Detect which cell encompasses the target text, then output its [X, Y] center coordinate. 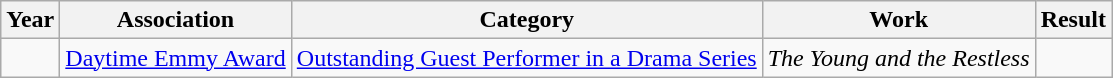
Association [176, 20]
Work [898, 20]
Year [30, 20]
The Young and the Restless [898, 58]
Result [1073, 20]
Category [526, 20]
Outstanding Guest Performer in a Drama Series [526, 58]
Daytime Emmy Award [176, 58]
